Return (x, y) of the center of cell containing provided text 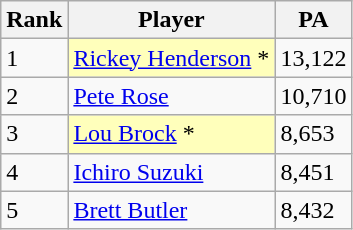
4 (34, 172)
5 (34, 210)
8,451 (314, 172)
1 (34, 58)
8,653 (314, 134)
Lou Brock * (172, 134)
Rickey Henderson * (172, 58)
Brett Butler (172, 210)
13,122 (314, 58)
Rank (34, 20)
10,710 (314, 96)
Player (172, 20)
Pete Rose (172, 96)
8,432 (314, 210)
2 (34, 96)
3 (34, 134)
Ichiro Suzuki (172, 172)
PA (314, 20)
